Extract the (x, y) coordinate from the center of the cell holding the provided text.  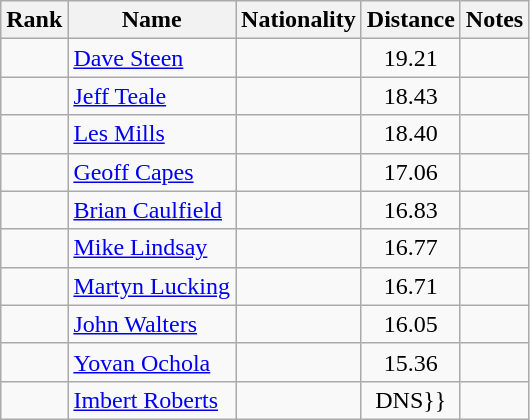
15.36 (410, 362)
DNS}} (410, 400)
Yovan Ochola (152, 362)
Brian Caulfield (152, 210)
Rank (34, 20)
16.71 (410, 286)
17.06 (410, 172)
Dave Steen (152, 58)
John Walters (152, 324)
Nationality (299, 20)
Martyn Lucking (152, 286)
Notes (494, 20)
Name (152, 20)
Distance (410, 20)
16.77 (410, 248)
18.43 (410, 96)
16.05 (410, 324)
Mike Lindsay (152, 248)
Geoff Capes (152, 172)
Jeff Teale (152, 96)
Les Mills (152, 134)
16.83 (410, 210)
Imbert Roberts (152, 400)
19.21 (410, 58)
18.40 (410, 134)
